Provide the [X, Y] coordinate of the cell's center where the given text is located.  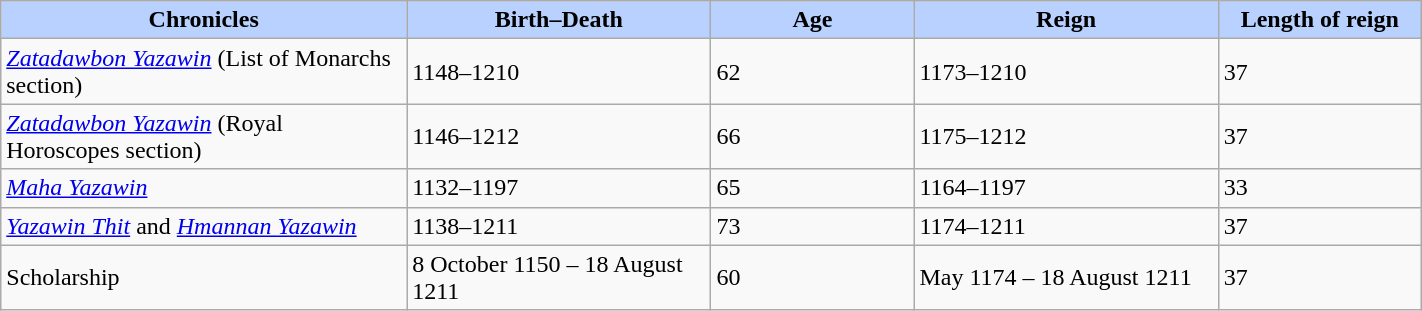
1132–1197 [559, 188]
33 [1320, 188]
65 [812, 188]
1173–1210 [1066, 72]
Age [812, 20]
1175–1212 [1066, 136]
Scholarship [204, 278]
Length of reign [1320, 20]
66 [812, 136]
1164–1197 [1066, 188]
1174–1211 [1066, 226]
Yazawin Thit and Hmannan Yazawin [204, 226]
1146–1212 [559, 136]
Zatadawbon Yazawin (Royal Horoscopes section) [204, 136]
Chronicles [204, 20]
Reign [1066, 20]
62 [812, 72]
8 October 1150 – 18 August 1211 [559, 278]
73 [812, 226]
May 1174 – 18 August 1211 [1066, 278]
Zatadawbon Yazawin (List of Monarchs section) [204, 72]
Maha Yazawin [204, 188]
Birth–Death [559, 20]
1138–1211 [559, 226]
1148–1210 [559, 72]
60 [812, 278]
